Identify which cell holds the provided text, then report its [X, Y] central coordinate. 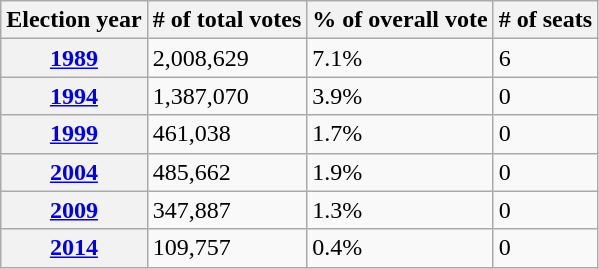
6 [545, 58]
1.3% [400, 210]
% of overall vote [400, 20]
1989 [74, 58]
485,662 [227, 172]
1994 [74, 96]
347,887 [227, 210]
1999 [74, 134]
7.1% [400, 58]
2014 [74, 248]
461,038 [227, 134]
1.9% [400, 172]
109,757 [227, 248]
# of seats [545, 20]
1.7% [400, 134]
# of total votes [227, 20]
3.9% [400, 96]
2004 [74, 172]
2009 [74, 210]
0.4% [400, 248]
2,008,629 [227, 58]
1,387,070 [227, 96]
Election year [74, 20]
